Detect which cell encompasses the target text, then output its [x, y] center coordinate. 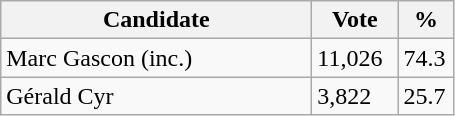
Candidate [156, 20]
% [426, 20]
74.3 [426, 58]
25.7 [426, 96]
Vote [355, 20]
Marc Gascon (inc.) [156, 58]
11,026 [355, 58]
Gérald Cyr [156, 96]
3,822 [355, 96]
